For the text-containing cell, return its midpoint in (X, Y) coordinate format. 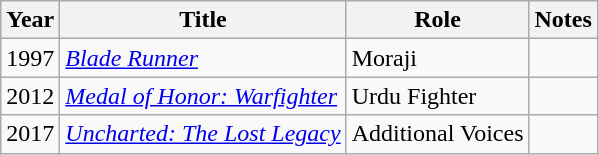
Title (203, 20)
Uncharted: The Lost Legacy (203, 134)
Blade Runner (203, 58)
Role (438, 20)
2012 (30, 96)
Moraji (438, 58)
Medal of Honor: Warfighter (203, 96)
1997 (30, 58)
2017 (30, 134)
Urdu Fighter (438, 96)
Notes (563, 20)
Additional Voices (438, 134)
Year (30, 20)
